Determine the [x, y] coordinate at the center of the cell enclosing the given text.  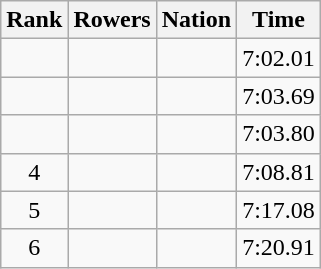
7:02.01 [279, 58]
4 [34, 172]
7:17.08 [279, 210]
6 [34, 248]
Rowers [112, 20]
5 [34, 210]
7:03.80 [279, 134]
7:03.69 [279, 96]
Time [279, 20]
Nation [196, 20]
Rank [34, 20]
7:08.81 [279, 172]
7:20.91 [279, 248]
